Return (x, y) of the center of cell containing provided text 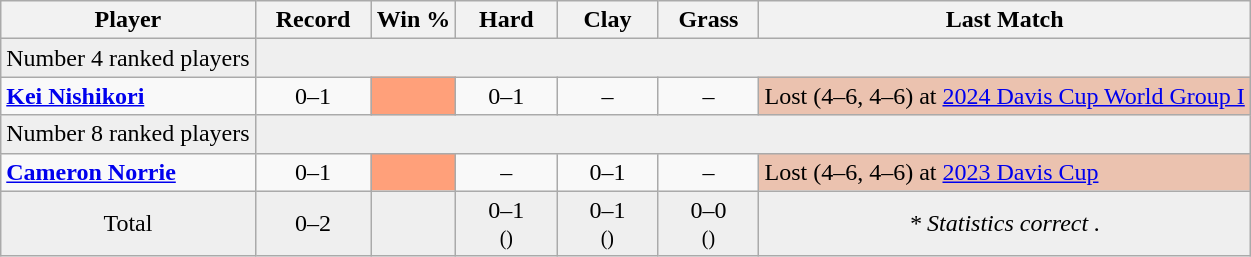
Kei Nishikori (128, 96)
Record (313, 20)
Lost (4–6, 4–6) at 2023 Davis Cup (1004, 172)
Number 8 ranked players (128, 134)
Last Match (1004, 20)
Hard (506, 20)
Total (128, 224)
Grass (708, 20)
Clay (608, 20)
Lost (4–6, 4–6) at 2024 Davis Cup World Group I (1004, 96)
Player (128, 20)
Cameron Norrie (128, 172)
* Statistics correct . (1004, 224)
Number 4 ranked players (128, 58)
Win % (414, 20)
0–2 (313, 224)
0–0 () (708, 224)
